Capture the cell that displays the provided text and extract its [x, y] central coordinate. 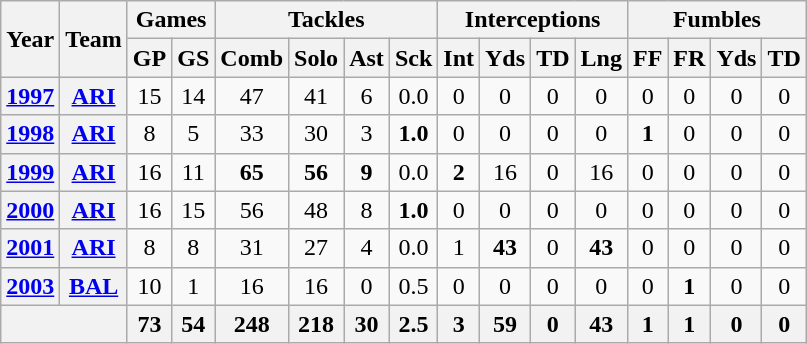
10 [149, 286]
GP [149, 58]
Sck [413, 58]
1998 [30, 134]
0.5 [413, 286]
2.5 [413, 324]
Interceptions [533, 20]
2000 [30, 210]
59 [506, 324]
GS [194, 58]
FR [690, 58]
73 [149, 324]
Int [459, 58]
Ast [367, 58]
Solo [316, 58]
Comb [252, 58]
Tackles [326, 20]
4 [367, 248]
31 [252, 248]
2001 [30, 248]
11 [194, 172]
Team [94, 39]
48 [316, 210]
33 [252, 134]
Lng [601, 58]
47 [252, 96]
218 [316, 324]
FF [647, 58]
BAL [94, 286]
Year [30, 39]
2003 [30, 286]
41 [316, 96]
1999 [30, 172]
65 [252, 172]
248 [252, 324]
2 [459, 172]
9 [367, 172]
5 [194, 134]
1997 [30, 96]
14 [194, 96]
6 [367, 96]
27 [316, 248]
Games [170, 20]
Fumbles [716, 20]
54 [194, 324]
